From the cell containing the given text, extract its center point as (x, y) coordinate. 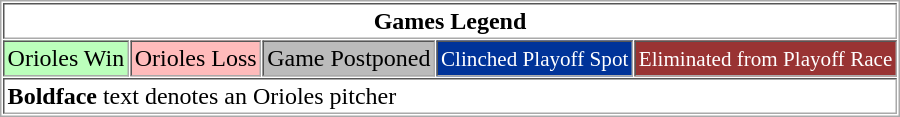
Game Postponed (349, 58)
Eliminated from Playoff Race (766, 58)
Boldface text denotes an Orioles pitcher (450, 96)
Orioles Loss (196, 58)
Games Legend (450, 21)
Clinched Playoff Spot (534, 58)
Orioles Win (66, 58)
